Extract the [X, Y] coordinate from the center of the cell holding the provided text.  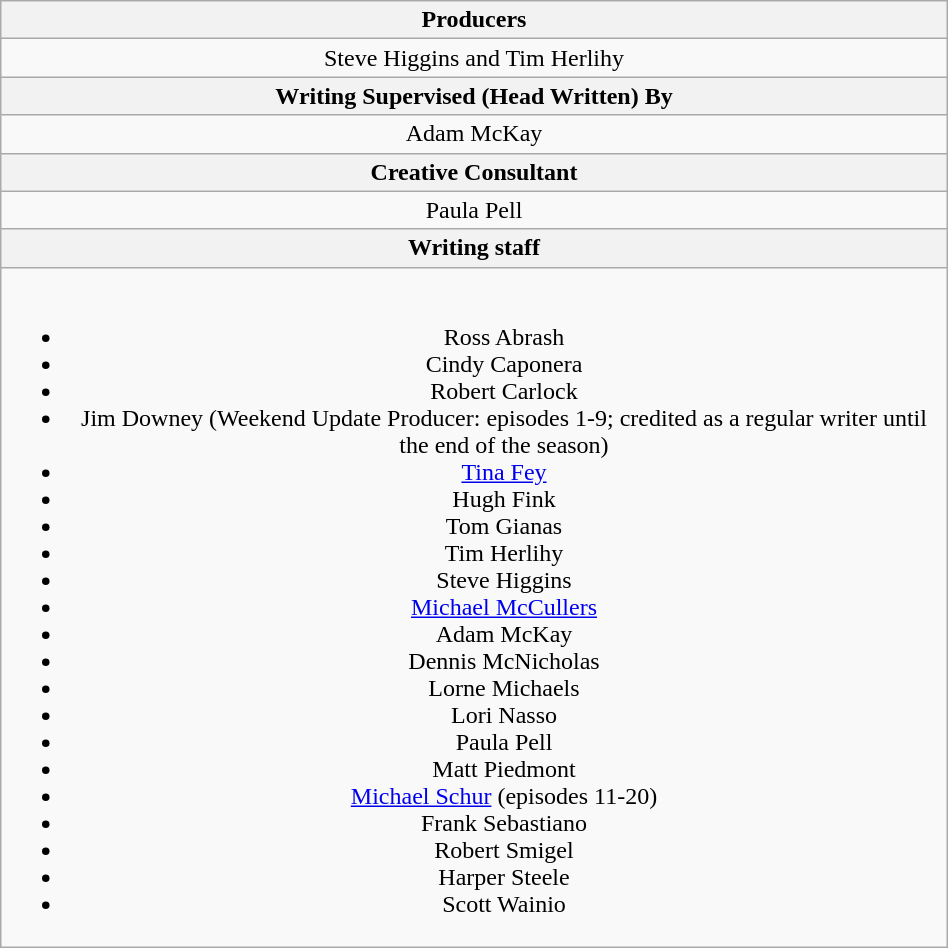
Producers [474, 20]
Creative Consultant [474, 172]
Adam McKay [474, 134]
Writing Supervised (Head Written) By [474, 96]
Paula Pell [474, 210]
Writing staff [474, 248]
Steve Higgins and Tim Herlihy [474, 58]
